Find where the given text appears and provide that cell's center as (X, Y) coordinate. 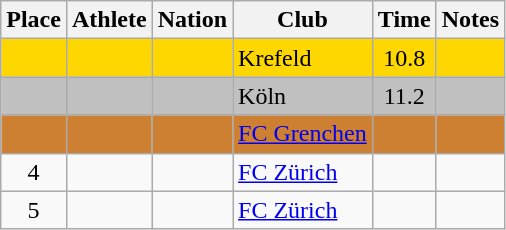
FC Grenchen (303, 134)
Time (404, 20)
Nation (192, 20)
Athlete (109, 20)
11.2 (404, 96)
Place (34, 20)
Krefeld (303, 58)
Notes (470, 20)
Köln (303, 96)
4 (34, 172)
Club (303, 20)
5 (34, 210)
10.8 (404, 58)
